From the cell containing the given text, extract its center point as (X, Y) coordinate. 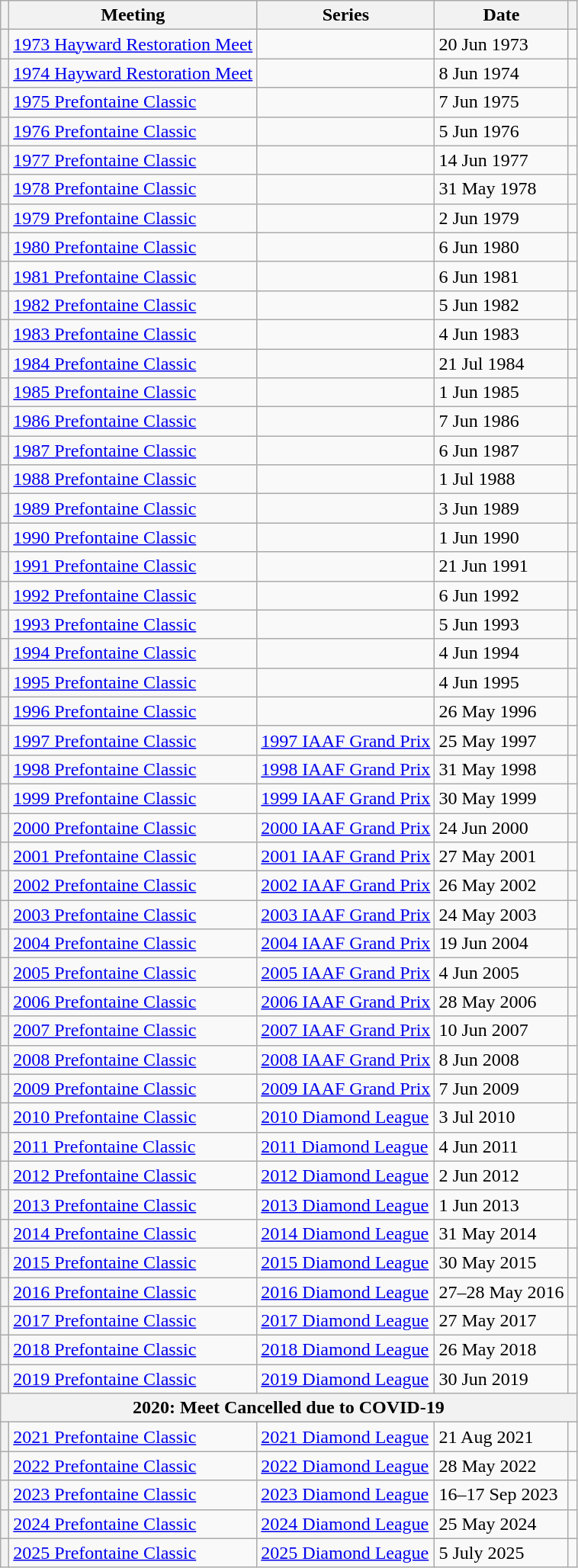
14 Jun 1977 (502, 160)
2016 Diamond League (346, 1292)
1974 Hayward Restoration Meet (133, 73)
1986 Prefontaine Classic (133, 422)
31 May 1998 (502, 769)
1 Jul 1988 (502, 479)
2017 Diamond League (346, 1321)
5 Jun 1982 (502, 305)
2001 IAAF Grand Prix (346, 857)
2017 Prefontaine Classic (133, 1321)
2020: Meet Cancelled due to COVID-19 (288, 1408)
2019 Prefontaine Classic (133, 1379)
1997 IAAF Grand Prix (346, 740)
2007 IAAF Grand Prix (346, 1031)
1988 Prefontaine Classic (133, 479)
4 Jun 1994 (502, 653)
2002 IAAF Grand Prix (346, 886)
31 May 1978 (502, 189)
6 Jun 1987 (502, 451)
30 May 1999 (502, 798)
2 Jun 2012 (502, 1175)
31 May 2014 (502, 1233)
1997 Prefontaine Classic (133, 740)
1991 Prefontaine Classic (133, 566)
1984 Prefontaine Classic (133, 364)
1 Jun 1985 (502, 393)
2013 Diamond League (346, 1204)
2012 Diamond League (346, 1175)
2003 IAAF Grand Prix (346, 915)
26 May 1996 (502, 711)
2003 Prefontaine Classic (133, 915)
6 Jun 1981 (502, 276)
2013 Prefontaine Classic (133, 1204)
5 Jun 1993 (502, 624)
1975 Prefontaine Classic (133, 102)
1994 Prefontaine Classic (133, 653)
24 Jun 2000 (502, 827)
10 Jun 2007 (502, 1031)
27 May 2001 (502, 857)
2021 Prefontaine Classic (133, 1437)
1995 Prefontaine Classic (133, 682)
1978 Prefontaine Classic (133, 189)
1996 Prefontaine Classic (133, 711)
2016 Prefontaine Classic (133, 1292)
26 May 2018 (502, 1350)
2001 Prefontaine Classic (133, 857)
3 Jun 1989 (502, 508)
3 Jul 2010 (502, 1117)
1998 IAAF Grand Prix (346, 769)
2024 Diamond League (346, 1524)
2009 IAAF Grand Prix (346, 1089)
1989 Prefontaine Classic (133, 508)
4 Jun 2005 (502, 973)
1998 Prefontaine Classic (133, 769)
2005 IAAF Grand Prix (346, 973)
16–17 Sep 2023 (502, 1495)
2004 IAAF Grand Prix (346, 944)
8 Jun 1974 (502, 73)
2010 Diamond League (346, 1117)
6 Jun 1980 (502, 247)
2005 Prefontaine Classic (133, 973)
2014 Diamond League (346, 1233)
1992 Prefontaine Classic (133, 595)
27 May 2017 (502, 1321)
2015 Diamond League (346, 1262)
1973 Hayward Restoration Meet (133, 44)
2008 Prefontaine Classic (133, 1060)
2002 Prefontaine Classic (133, 886)
7 Jun 1986 (502, 422)
2006 IAAF Grand Prix (346, 1002)
2006 Prefontaine Classic (133, 1002)
25 May 2024 (502, 1524)
5 July 2025 (502, 1553)
27–28 May 2016 (502, 1292)
21 Aug 2021 (502, 1437)
1990 Prefontaine Classic (133, 537)
21 Jun 1991 (502, 566)
2011 Prefontaine Classic (133, 1146)
2025 Prefontaine Classic (133, 1553)
2015 Prefontaine Classic (133, 1262)
2009 Prefontaine Classic (133, 1089)
1976 Prefontaine Classic (133, 131)
2010 Prefontaine Classic (133, 1117)
2023 Diamond League (346, 1495)
1983 Prefontaine Classic (133, 334)
1985 Prefontaine Classic (133, 393)
2004 Prefontaine Classic (133, 944)
2019 Diamond League (346, 1379)
1987 Prefontaine Classic (133, 451)
1999 IAAF Grand Prix (346, 798)
28 May 2022 (502, 1466)
2022 Prefontaine Classic (133, 1466)
24 May 2003 (502, 915)
8 Jun 2008 (502, 1060)
2008 IAAF Grand Prix (346, 1060)
20 Jun 1973 (502, 44)
2018 Prefontaine Classic (133, 1350)
1982 Prefontaine Classic (133, 305)
2022 Diamond League (346, 1466)
1980 Prefontaine Classic (133, 247)
2000 Prefontaine Classic (133, 827)
1981 Prefontaine Classic (133, 276)
Date (502, 15)
1977 Prefontaine Classic (133, 160)
30 Jun 2019 (502, 1379)
1993 Prefontaine Classic (133, 624)
2014 Prefontaine Classic (133, 1233)
2011 Diamond League (346, 1146)
25 May 1997 (502, 740)
21 Jul 1984 (502, 364)
1979 Prefontaine Classic (133, 218)
5 Jun 1976 (502, 131)
7 Jun 2009 (502, 1089)
2 Jun 1979 (502, 218)
1 Jun 2013 (502, 1204)
2023 Prefontaine Classic (133, 1495)
6 Jun 1992 (502, 595)
19 Jun 2004 (502, 944)
30 May 2015 (502, 1262)
2018 Diamond League (346, 1350)
Series (346, 15)
1 Jun 1990 (502, 537)
4 Jun 2011 (502, 1146)
4 Jun 1983 (502, 334)
2021 Diamond League (346, 1437)
1999 Prefontaine Classic (133, 798)
7 Jun 1975 (502, 102)
2024 Prefontaine Classic (133, 1524)
2025 Diamond League (346, 1553)
28 May 2006 (502, 1002)
2012 Prefontaine Classic (133, 1175)
26 May 2002 (502, 886)
Meeting (133, 15)
4 Jun 1995 (502, 682)
2007 Prefontaine Classic (133, 1031)
2000 IAAF Grand Prix (346, 827)
